Determine the [x, y] coordinate at the center of the cell enclosing the given text.  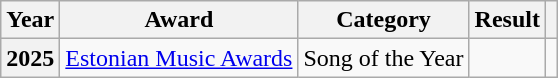
Result [507, 20]
Estonian Music Awards [179, 58]
Award [179, 20]
Song of the Year [384, 58]
Category [384, 20]
2025 [30, 58]
Year [30, 20]
